Pinpoint the cell where the given text exists, returning its (X, Y) midpoint coordinate. 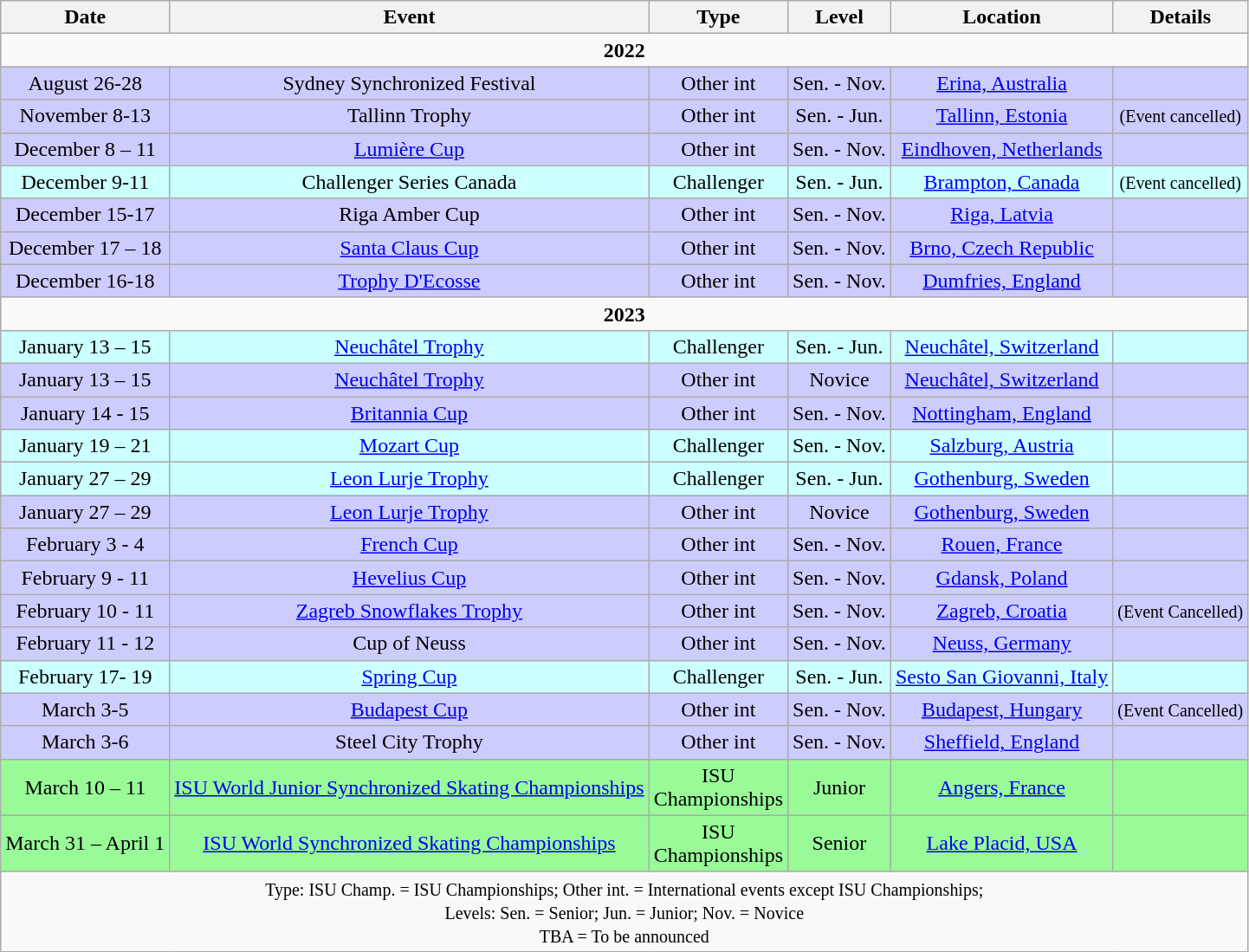
Date (85, 17)
Lumière Cup (409, 149)
Trophy D'Ecosse (409, 281)
2022 (624, 50)
Angers, France (1001, 787)
Junior (840, 787)
ISU World Synchronized Skating Championships (409, 844)
Nottingham, England (1001, 413)
Spring Cup (409, 677)
Sheffield, England (1001, 742)
February 11 - 12 (85, 644)
August 26-28 (85, 83)
Riga Amber Cup (409, 215)
Cup of Neuss (409, 644)
Mozart Cup (409, 446)
Challenger Series Canada (409, 182)
Britannia Cup (409, 413)
Budapest Cup (409, 709)
Level (840, 17)
Type (718, 17)
March 31 – April 1 (85, 844)
December 9-11 (85, 182)
January 14 - 15 (85, 413)
Hevelius Cup (409, 578)
Erina, Australia (1001, 83)
Sesto San Giovanni, Italy (1001, 677)
Lake Placid, USA (1001, 844)
Santa Claus Cup (409, 248)
Details (1181, 17)
January 19 – 21 (85, 446)
Riga, Latvia (1001, 215)
February 10 - 11 (85, 611)
December 16-18 (85, 281)
Neuss, Germany (1001, 644)
Tallinn, Estonia (1001, 116)
French Cup (409, 545)
Dumfries, England (1001, 281)
December 15-17 (85, 215)
Senior (840, 844)
Sydney Synchronized Festival (409, 83)
Event (409, 17)
Brampton, Canada (1001, 182)
February 17- 19 (85, 677)
March 3-5 (85, 709)
Rouen, France (1001, 545)
Salzburg, Austria (1001, 446)
Brno, Czech Republic (1001, 248)
Eindhoven, Netherlands (1001, 149)
Location (1001, 17)
Zagreb Snowflakes Trophy (409, 611)
December 17 – 18 (85, 248)
March 3-6 (85, 742)
Steel City Trophy (409, 742)
December 8 – 11 (85, 149)
February 9 - 11 (85, 578)
Budapest, Hungary (1001, 709)
Gdansk, Poland (1001, 578)
2023 (624, 314)
Tallinn Trophy (409, 116)
February 3 - 4 (85, 545)
November 8-13 (85, 116)
ISU World Junior Synchronized Skating Championships (409, 787)
Zagreb, Croatia (1001, 611)
March 10 – 11 (85, 787)
